Extract the [X, Y] coordinate from the center of the cell holding the provided text.  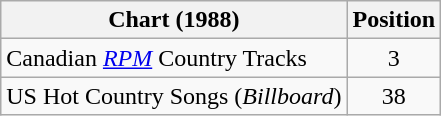
38 [394, 96]
US Hot Country Songs (Billboard) [174, 96]
Chart (1988) [174, 20]
Position [394, 20]
3 [394, 58]
Canadian RPM Country Tracks [174, 58]
